Detect which cell encompasses the target text, then output its (x, y) center coordinate. 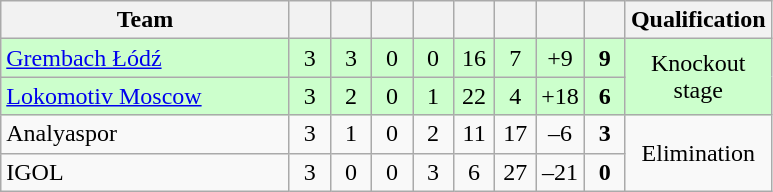
11 (474, 134)
+9 (560, 58)
Elimination (698, 153)
+18 (560, 96)
16 (474, 58)
Grembach Łódź (146, 58)
22 (474, 96)
Knockout stage (698, 77)
Team (146, 20)
Qualification (698, 20)
27 (516, 172)
4 (516, 96)
Lokomotiv Moscow (146, 96)
IGOL (146, 172)
–21 (560, 172)
17 (516, 134)
–6 (560, 134)
9 (604, 58)
Analyaspor (146, 134)
7 (516, 58)
